Return the (x, y) coordinate for the center point of the cell that contains the specified text.  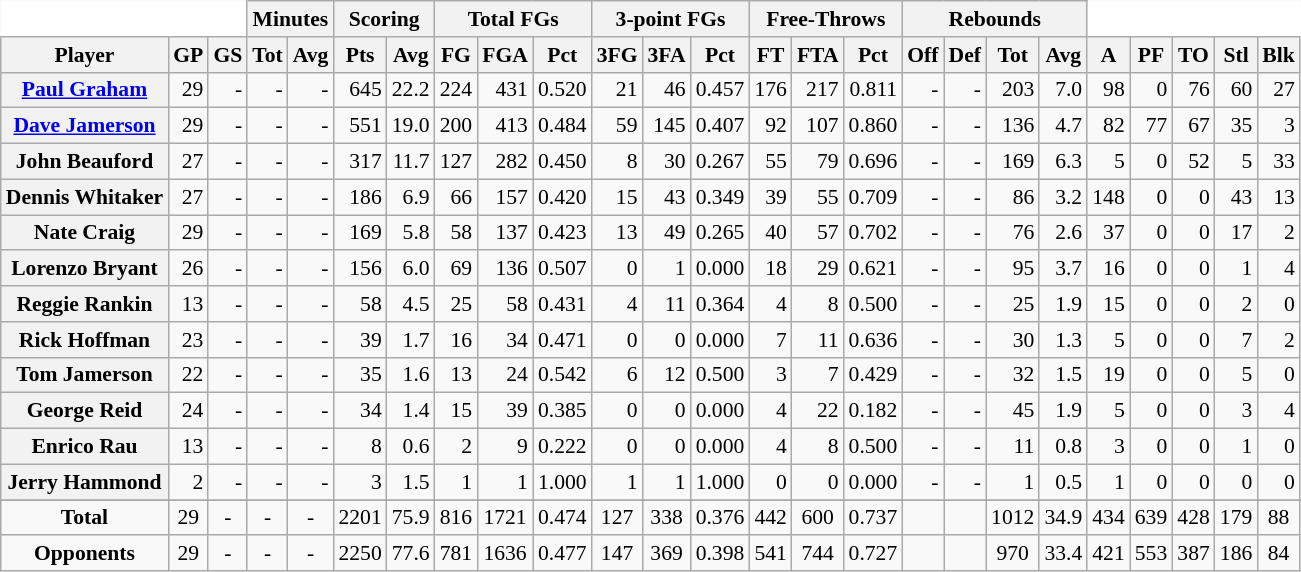
Scoring (384, 19)
0.349 (720, 197)
0.737 (874, 518)
1.7 (411, 340)
0.457 (720, 90)
0.420 (562, 197)
551 (360, 126)
Free-Throws (826, 19)
1012 (1012, 518)
12 (667, 375)
22.2 (411, 90)
18 (770, 269)
0.385 (562, 411)
0.702 (874, 233)
338 (667, 518)
79 (818, 162)
37 (1108, 233)
9 (505, 447)
442 (770, 518)
0.696 (874, 162)
541 (770, 554)
0.542 (562, 375)
1.6 (411, 375)
4.7 (1063, 126)
Total (84, 518)
Total FGs (514, 19)
67 (1194, 126)
3-point FGs (671, 19)
19.0 (411, 126)
Blk (1278, 55)
3.2 (1063, 197)
Minutes (290, 19)
0.636 (874, 340)
0.423 (562, 233)
0.267 (720, 162)
19 (1108, 375)
0.474 (562, 518)
0.8 (1063, 447)
Nate Craig (84, 233)
2.6 (1063, 233)
77 (1152, 126)
GS (228, 55)
6.9 (411, 197)
69 (456, 269)
32 (1012, 375)
77.6 (411, 554)
137 (505, 233)
0.450 (562, 162)
34.9 (1063, 518)
0.477 (562, 554)
John Beauford (84, 162)
147 (618, 554)
0.376 (720, 518)
Tom Jamerson (84, 375)
600 (818, 518)
0.709 (874, 197)
49 (667, 233)
Reggie Rankin (84, 304)
FGA (505, 55)
92 (770, 126)
0.860 (874, 126)
0.727 (874, 554)
86 (1012, 197)
5.8 (411, 233)
639 (1152, 518)
23 (188, 340)
57 (818, 233)
0.484 (562, 126)
148 (1108, 197)
970 (1012, 554)
0.398 (720, 554)
0.407 (720, 126)
Dennis Whitaker (84, 197)
11.7 (411, 162)
3FG (618, 55)
33 (1278, 162)
George Reid (84, 411)
0.364 (720, 304)
Paul Graham (84, 90)
Player (84, 55)
Opponents (84, 554)
421 (1108, 554)
FG (456, 55)
156 (360, 269)
Jerry Hammond (84, 482)
0.429 (874, 375)
FTA (818, 55)
428 (1194, 518)
0.182 (874, 411)
95 (1012, 269)
TO (1194, 55)
282 (505, 162)
0.431 (562, 304)
98 (1108, 90)
Dave Jamerson (84, 126)
224 (456, 90)
A (1108, 55)
75.9 (411, 518)
434 (1108, 518)
4.5 (411, 304)
45 (1012, 411)
0.507 (562, 269)
52 (1194, 162)
431 (505, 90)
369 (667, 554)
7.0 (1063, 90)
816 (456, 518)
0.520 (562, 90)
60 (1236, 90)
3.7 (1063, 269)
Off (922, 55)
GP (188, 55)
0.222 (562, 447)
1.3 (1063, 340)
145 (667, 126)
33.4 (1063, 554)
1.4 (411, 411)
Stl (1236, 55)
40 (770, 233)
2250 (360, 554)
6.3 (1063, 162)
Rick Hoffman (84, 340)
317 (360, 162)
0.6 (411, 447)
107 (818, 126)
157 (505, 197)
PF (1152, 55)
84 (1278, 554)
Enrico Rau (84, 447)
0.265 (720, 233)
176 (770, 90)
1721 (505, 518)
1636 (505, 554)
0.811 (874, 90)
Pts (360, 55)
26 (188, 269)
781 (456, 554)
21 (618, 90)
88 (1278, 518)
744 (818, 554)
0.621 (874, 269)
59 (618, 126)
Lorenzo Bryant (84, 269)
2201 (360, 518)
645 (360, 90)
46 (667, 90)
203 (1012, 90)
FT (770, 55)
66 (456, 197)
0.471 (562, 340)
6.0 (411, 269)
387 (1194, 554)
217 (818, 90)
82 (1108, 126)
179 (1236, 518)
3FA (667, 55)
Rebounds (994, 19)
413 (505, 126)
Def (965, 55)
553 (1152, 554)
17 (1236, 233)
0.5 (1063, 482)
6 (618, 375)
200 (456, 126)
